Determine the [X, Y] coordinate at the center of the cell enclosing the given text.  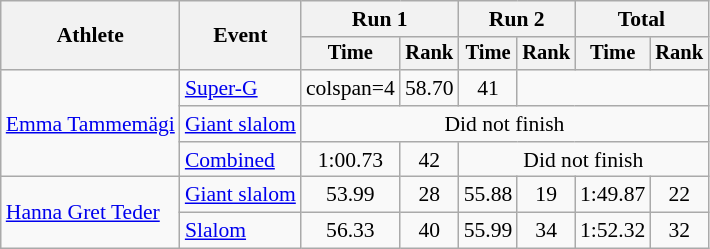
Run 1 [380, 19]
19 [546, 195]
Total [642, 19]
Super-G [240, 88]
Combined [240, 160]
1:52.32 [612, 231]
Run 2 [517, 19]
32 [679, 231]
41 [488, 88]
1:49.87 [612, 195]
55.88 [488, 195]
40 [430, 231]
Event [240, 36]
53.99 [350, 195]
1:00.73 [350, 160]
Athlete [90, 36]
42 [430, 160]
34 [546, 231]
Emma Tammemägi [90, 124]
Slalom [240, 231]
colspan=4 [350, 88]
55.99 [488, 231]
28 [430, 195]
22 [679, 195]
Hanna Gret Teder [90, 212]
56.33 [350, 231]
58.70 [430, 88]
